Find where the given text appears and provide that cell's center as [X, Y] coordinate. 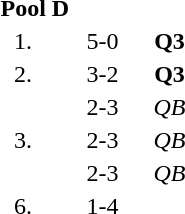
3-2 [102, 74]
5-0 [102, 41]
